Return (x, y) of the center of cell containing provided text 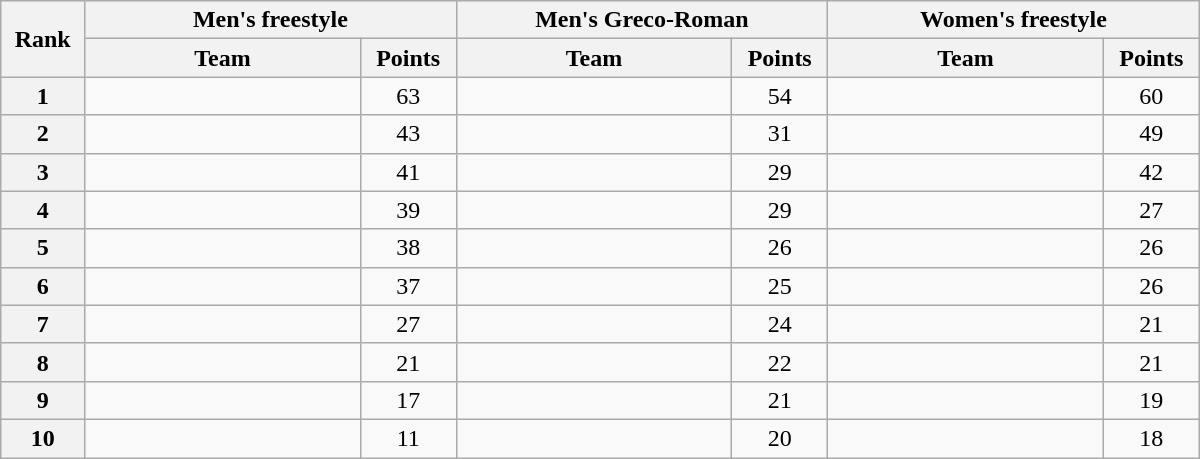
4 (43, 210)
3 (43, 172)
Men's freestyle (271, 20)
Women's freestyle (1014, 20)
18 (1151, 438)
42 (1151, 172)
6 (43, 286)
10 (43, 438)
7 (43, 324)
1 (43, 96)
31 (780, 134)
25 (780, 286)
22 (780, 362)
9 (43, 400)
8 (43, 362)
Men's Greco-Roman (642, 20)
11 (408, 438)
49 (1151, 134)
39 (408, 210)
38 (408, 248)
19 (1151, 400)
24 (780, 324)
60 (1151, 96)
43 (408, 134)
20 (780, 438)
5 (43, 248)
17 (408, 400)
41 (408, 172)
2 (43, 134)
54 (780, 96)
63 (408, 96)
37 (408, 286)
Rank (43, 39)
